Provide the [x, y] coordinate of the cell's center where the given text is located.  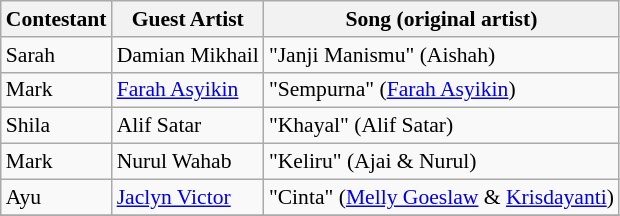
Shila [56, 126]
Alif Satar [188, 126]
Sarah [56, 55]
"Janji Manismu" (Aishah) [442, 55]
Guest Artist [188, 19]
"Sempurna" (Farah Asyikin) [442, 90]
"Khayal" (Alif Satar) [442, 126]
Song (original artist) [442, 19]
"Cinta" (Melly Goeslaw & Krisdayanti) [442, 197]
Jaclyn Victor [188, 197]
"Keliru" (Ajai & Nurul) [442, 162]
Damian Mikhail [188, 55]
Farah Asyikin [188, 90]
Ayu [56, 197]
Nurul Wahab [188, 162]
Contestant [56, 19]
